Detect which cell encompasses the target text, then output its (x, y) center coordinate. 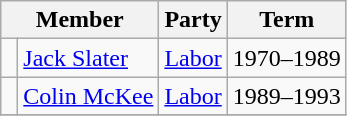
Party (193, 20)
Term (286, 20)
Jack Slater (88, 58)
1970–1989 (286, 58)
1989–1993 (286, 96)
Member (80, 20)
Colin McKee (88, 96)
